Locate the cell with the specified text and output its (x, y) center coordinate. 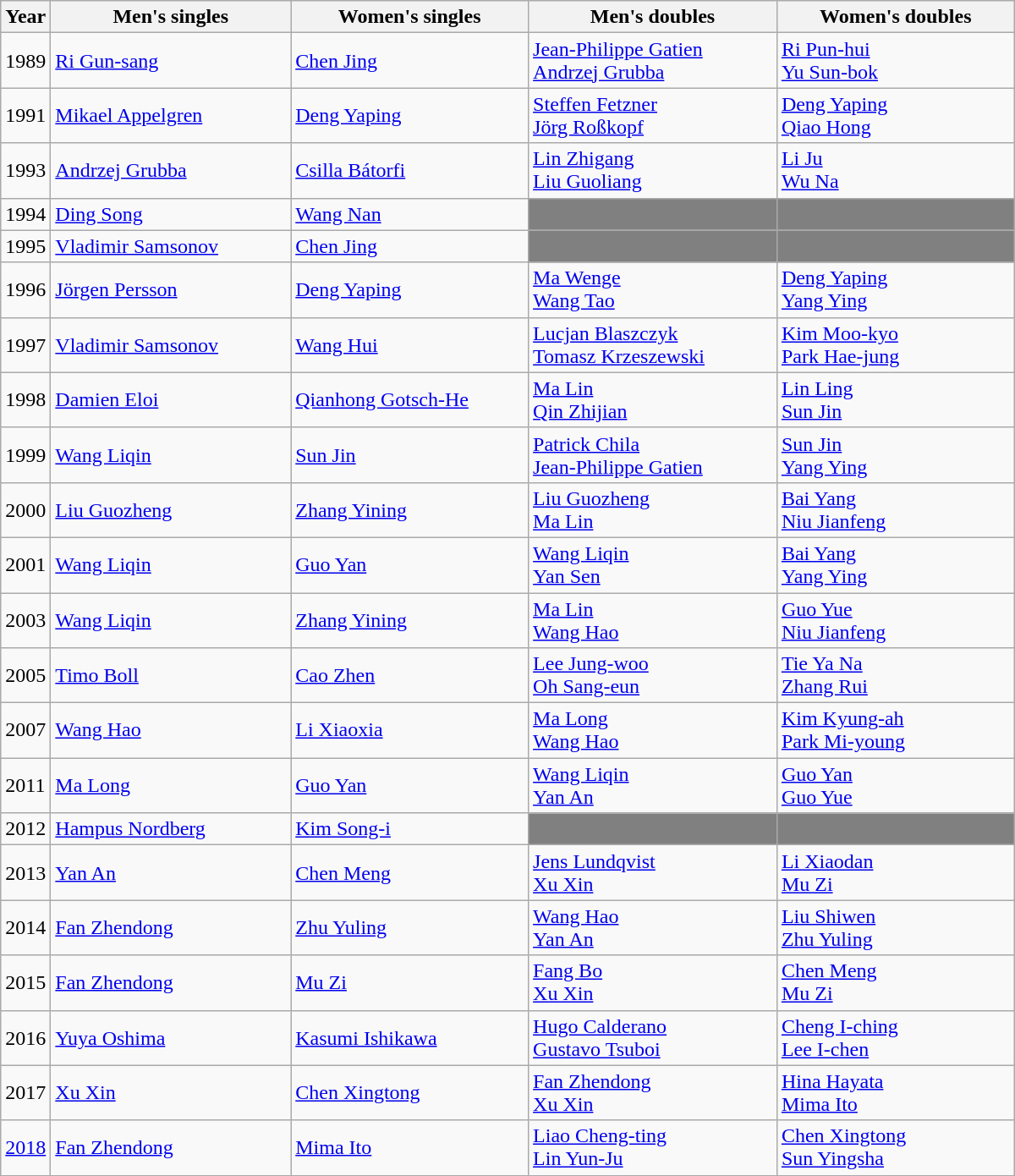
Liu Guozheng (171, 509)
Chen Xingtong Sun Yingsha (895, 1147)
Ri Pun-hui Yu Sun-bok (895, 61)
Sun Jin Yang Ying (895, 455)
2018 (25, 1147)
Hampus Nordberg (171, 829)
2017 (25, 1093)
Csilla Bátorfi (409, 171)
Jörgen Persson (171, 289)
2016 (25, 1037)
2012 (25, 829)
Mu Zi (409, 983)
Chen Meng (409, 873)
Hina Hayata Mima Ito (895, 1093)
Chen Meng Mu Zi (895, 983)
Lee Jung-woo Oh Sang-eun (653, 675)
1996 (25, 289)
1997 (25, 345)
Li Ju Wu Na (895, 171)
2005 (25, 675)
1991 (25, 115)
Mikael Appelgren (171, 115)
Lucjan Blaszczyk Tomasz Krzeszewski (653, 345)
Liu Shiwen Zhu Yuling (895, 927)
Women's doubles (895, 17)
Andrzej Grubba (171, 171)
Year (25, 17)
Kasumi Ishikawa (409, 1037)
Sun Jin (409, 455)
Li Xiaoxia (409, 731)
Fan Zhendong Xu Xin (653, 1093)
2014 (25, 927)
Wang Nan (409, 214)
2015 (25, 983)
Bai Yang Niu Jianfeng (895, 509)
Qianhong Gotsch-He (409, 399)
Chen Xingtong (409, 1093)
Yan An (171, 873)
1998 (25, 399)
Steffen Fetzner Jörg Roßkopf (653, 115)
Lin Ling Sun Jin (895, 399)
Damien Eloi (171, 399)
Ding Song (171, 214)
Kim Moo-kyo Park Hae-jung (895, 345)
Xu Xin (171, 1093)
Lin Zhigang Liu Guoliang (653, 171)
2000 (25, 509)
2011 (25, 785)
Liao Cheng-ting Lin Yun-Ju (653, 1147)
Jens Lundqvist Xu Xin (653, 873)
Kim Kyung-ah Park Mi-young (895, 731)
1995 (25, 246)
1993 (25, 171)
Timo Boll (171, 675)
Ma Lin Qin Zhijian (653, 399)
Deng Yaping Qiao Hong (895, 115)
Ma Long Wang Hao (653, 731)
Men's singles (171, 17)
Kim Song-i (409, 829)
2003 (25, 619)
Li Xiaodan Mu Zi (895, 873)
Cao Zhen (409, 675)
Fang Bo Xu Xin (653, 983)
Ri Gun-sang (171, 61)
Men's doubles (653, 17)
1994 (25, 214)
Jean-Philippe Gatien Andrzej Grubba (653, 61)
Guo Yan Guo Yue (895, 785)
Liu Guozheng Ma Lin (653, 509)
Wang Hao (171, 731)
1989 (25, 61)
1999 (25, 455)
Zhu Yuling (409, 927)
Mima Ito (409, 1147)
2007 (25, 731)
Yuya Oshima (171, 1037)
Deng Yaping Yang Ying (895, 289)
Cheng I-ching Lee I-chen (895, 1037)
Ma Long (171, 785)
Women's singles (409, 17)
2013 (25, 873)
Wang Liqin Yan Sen (653, 565)
Patrick Chila Jean-Philippe Gatien (653, 455)
Ma Lin Wang Hao (653, 619)
Hugo Calderano Gustavo Tsuboi (653, 1037)
Wang Hui (409, 345)
Bai Yang Yang Ying (895, 565)
Wang Liqin Yan An (653, 785)
Wang Hao Yan An (653, 927)
Tie Ya Na Zhang Rui (895, 675)
Guo Yue Niu Jianfeng (895, 619)
2001 (25, 565)
Ma Wenge Wang Tao (653, 289)
